Output the [X, Y] coordinate of the center of the cell containing the given text.  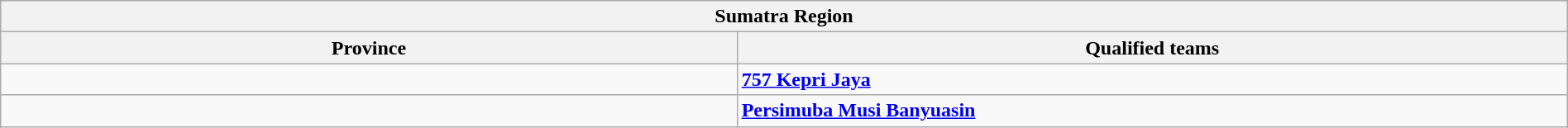
Sumatra Region [784, 17]
757 Kepri Jaya [1152, 79]
Province [369, 48]
Persimuba Musi Banyuasin [1152, 111]
Qualified teams [1152, 48]
